Return the (x, y) coordinate for the center point of the cell that contains the specified text.  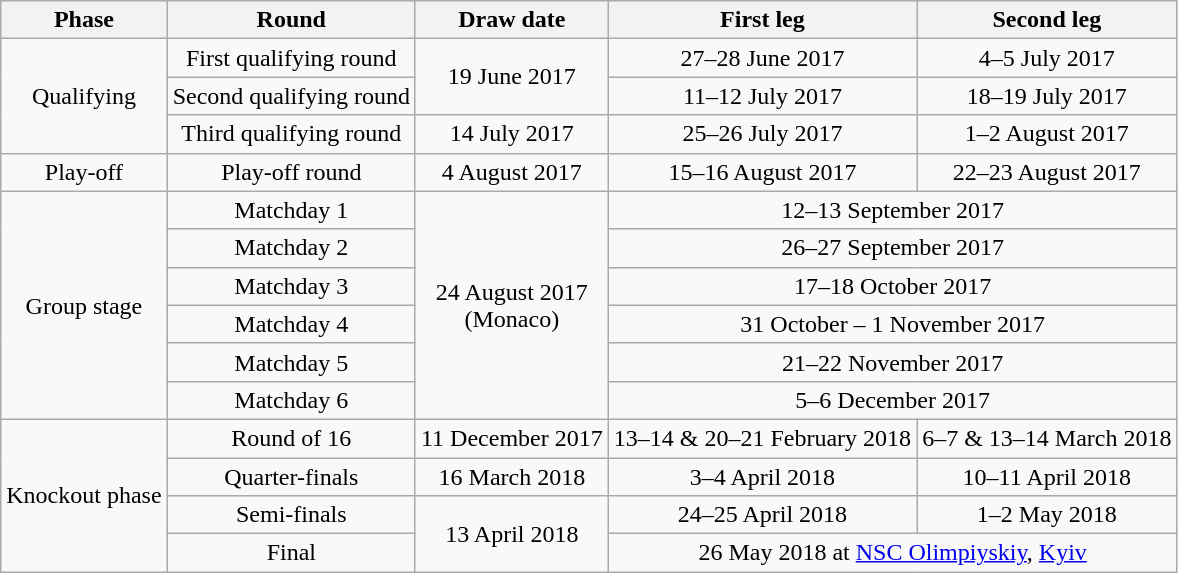
14 July 2017 (512, 134)
Qualifying (84, 96)
Second qualifying round (291, 96)
Draw date (512, 20)
13–14 & 20–21 February 2018 (762, 438)
Round (291, 20)
Third qualifying round (291, 134)
Group stage (84, 305)
12–13 September 2017 (892, 210)
26 May 2018 at NSC Olimpiyskiy, Kyiv (892, 553)
4–5 July 2017 (1047, 58)
Quarter-finals (291, 477)
31 October – 1 November 2017 (892, 324)
1–2 August 2017 (1047, 134)
Knockout phase (84, 495)
11 December 2017 (512, 438)
Matchday 4 (291, 324)
First leg (762, 20)
16 March 2018 (512, 477)
1–2 May 2018 (1047, 515)
25–26 July 2017 (762, 134)
27–28 June 2017 (762, 58)
26–27 September 2017 (892, 248)
22–23 August 2017 (1047, 172)
6–7 & 13–14 March 2018 (1047, 438)
Play-off (84, 172)
Play-off round (291, 172)
3–4 April 2018 (762, 477)
Matchday 6 (291, 400)
Matchday 1 (291, 210)
Matchday 3 (291, 286)
24–25 April 2018 (762, 515)
5–6 December 2017 (892, 400)
10–11 April 2018 (1047, 477)
11–12 July 2017 (762, 96)
17–18 October 2017 (892, 286)
18–19 July 2017 (1047, 96)
Phase (84, 20)
15–16 August 2017 (762, 172)
Final (291, 553)
Semi-finals (291, 515)
Round of 16 (291, 438)
13 April 2018 (512, 534)
24 August 2017(Monaco) (512, 305)
21–22 November 2017 (892, 362)
19 June 2017 (512, 77)
Matchday 5 (291, 362)
First qualifying round (291, 58)
4 August 2017 (512, 172)
Second leg (1047, 20)
Matchday 2 (291, 248)
